Pinpoint the cell where the given text exists, returning its (X, Y) midpoint coordinate. 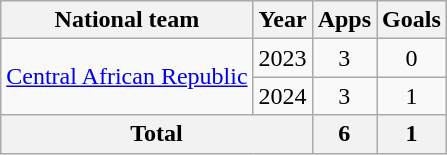
National team (127, 20)
2023 (282, 58)
0 (412, 58)
Apps (344, 20)
Central African Republic (127, 77)
Goals (412, 20)
2024 (282, 96)
Year (282, 20)
Total (156, 134)
6 (344, 134)
